Find where the given text appears and provide that cell's center as [X, Y] coordinate. 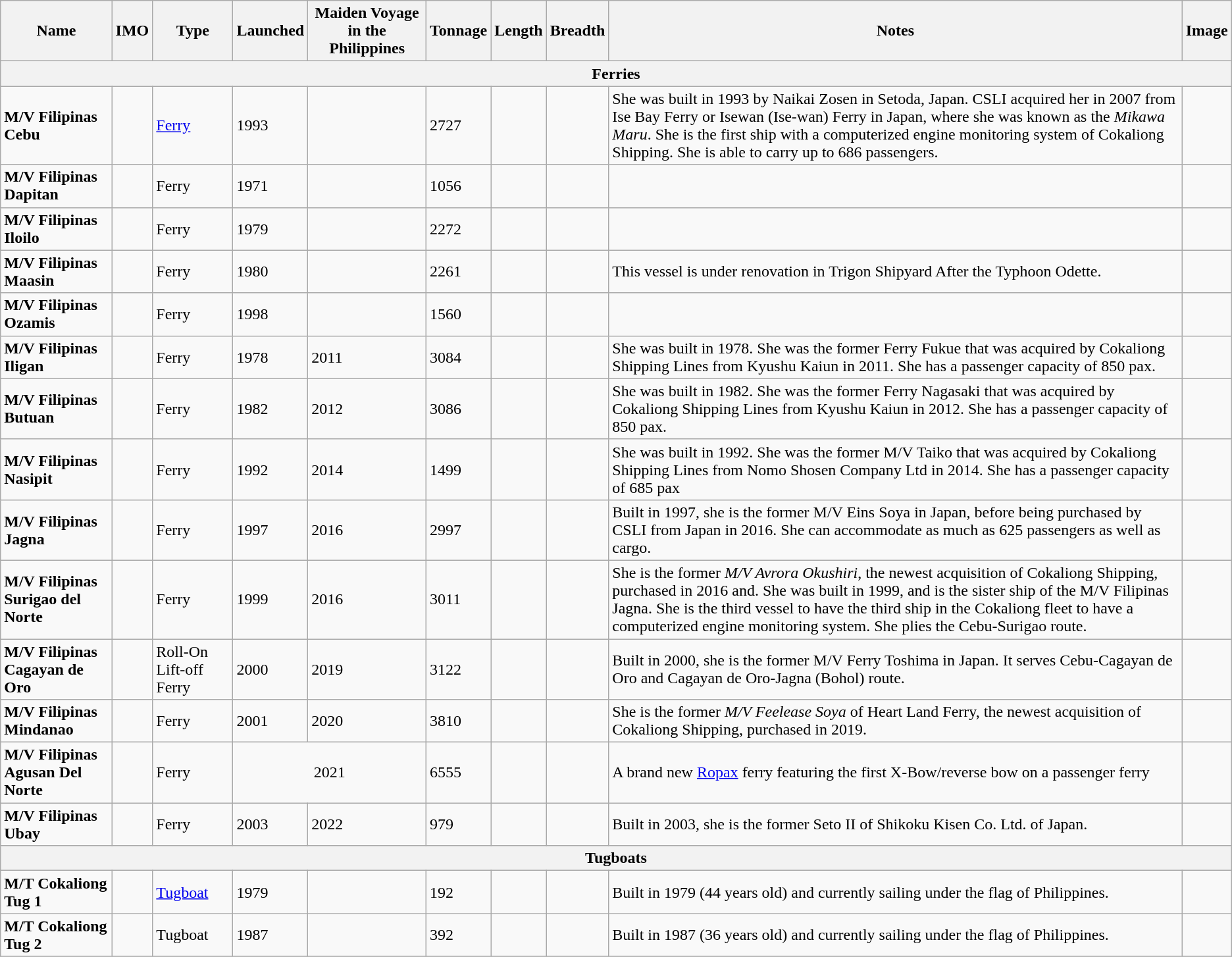
Ferries [616, 74]
2997 [458, 530]
M/V Filipinas Agusan Del Norte [57, 773]
1993 [270, 125]
2011 [367, 357]
1980 [270, 271]
Maiden Voyage in the Philippines [367, 31]
Type [193, 31]
6555 [458, 773]
M/V Filipinas Mindanao [57, 721]
Roll-On Lift-off Ferry [193, 669]
M/V Filipinas Ozamis [57, 315]
Name [57, 31]
1499 [458, 469]
M/V Filipinas Jagna [57, 530]
M/V Filipinas Surigao del Norte [57, 599]
3086 [458, 409]
1056 [458, 186]
2022 [367, 824]
192 [458, 892]
3084 [458, 357]
M/V Filipinas Maasin [57, 271]
2001 [270, 721]
1560 [458, 315]
Built in 1987 (36 years old) and currently sailing under the flag of Philippines. [895, 935]
1987 [270, 935]
M/V Filipinas Cebu [57, 125]
2020 [367, 721]
Tugboats [616, 858]
She is the former M/V Feelease Soya of Heart Land Ferry, the newest acquisition of Cokaliong Shipping, purchased in 2019. [895, 721]
3011 [458, 599]
M/V Filipinas Iloilo [57, 229]
2019 [367, 669]
Breadth [578, 31]
979 [458, 824]
M/V Filipinas Butuan [57, 409]
Built in 2000, she is the former M/V Ferry Toshima in Japan. It serves Cebu-Cagayan de Oro and Cagayan de Oro-Jagna (Bohol) route. [895, 669]
2000 [270, 669]
3810 [458, 721]
1982 [270, 409]
M/T Cokaliong Tug 1 [57, 892]
Length [519, 31]
2014 [367, 469]
2003 [270, 824]
M/V Filipinas Iligan [57, 357]
This vessel is under renovation in Trigon Shipyard After the Typhoon Odette. [895, 271]
Notes [895, 31]
2272 [458, 229]
1992 [270, 469]
Built in 1979 (44 years old) and currently sailing under the flag of Philippines. [895, 892]
Tonnage [458, 31]
1997 [270, 530]
1971 [270, 186]
A brand new Ropax ferry featuring the first X-Bow/reverse bow on a passenger ferry [895, 773]
1978 [270, 357]
2727 [458, 125]
M/T Cokaliong Tug 2 [57, 935]
3122 [458, 669]
Image [1207, 31]
M/V Filipinas Cagayan de Oro [57, 669]
M/V Filipinas Ubay [57, 824]
1999 [270, 599]
Launched [270, 31]
M/V Filipinas Nasipit [57, 469]
Built in 2003, she is the former Seto II of Shikoku Kisen Co. Ltd. of Japan. [895, 824]
392 [458, 935]
2021 [330, 773]
M/V Filipinas Dapitan [57, 186]
1998 [270, 315]
2261 [458, 271]
2012 [367, 409]
IMO [132, 31]
